Determine the [x, y] coordinate at the center of the cell enclosing the given text.  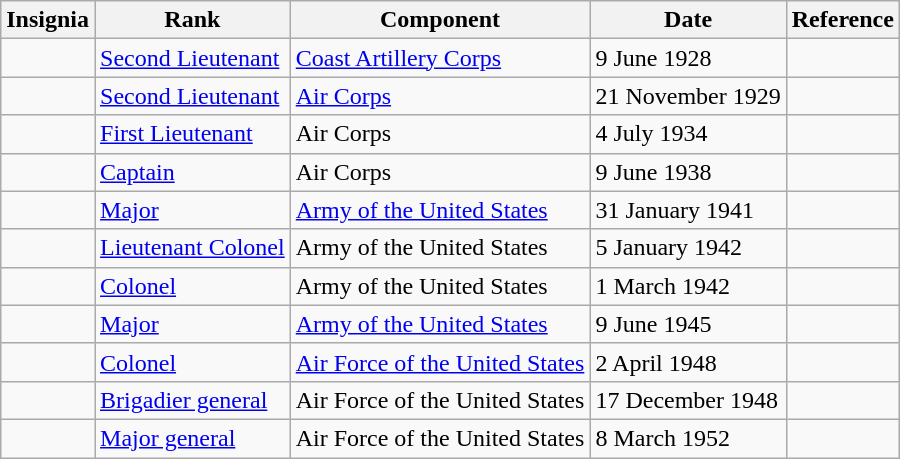
Rank [193, 20]
Captain [193, 172]
17 December 1948 [688, 400]
4 July 1934 [688, 134]
Coast Artillery Corps [440, 58]
8 March 1952 [688, 438]
Insignia [48, 20]
9 June 1938 [688, 172]
Major general [193, 438]
First Lieutenant [193, 134]
21 November 1929 [688, 96]
Reference [842, 20]
Date [688, 20]
2 April 1948 [688, 362]
1 March 1942 [688, 286]
Brigadier general [193, 400]
31 January 1941 [688, 210]
9 June 1928 [688, 58]
Lieutenant Colonel [193, 248]
5 January 1942 [688, 248]
9 June 1945 [688, 324]
Component [440, 20]
